Return (X, Y) of the center of cell containing provided text 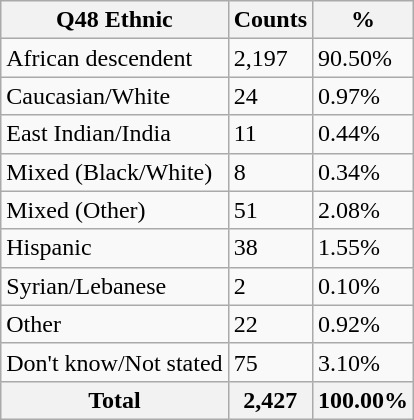
3.10% (364, 362)
Total (114, 400)
38 (270, 248)
African descendent (114, 58)
1.55% (364, 248)
East Indian/India (114, 134)
24 (270, 96)
0.44% (364, 134)
Mixed (Other) (114, 210)
2 (270, 286)
0.92% (364, 324)
2,197 (270, 58)
100.00% (364, 400)
11 (270, 134)
Counts (270, 20)
2,427 (270, 400)
0.10% (364, 286)
2.08% (364, 210)
Q48 Ethnic (114, 20)
22 (270, 324)
90.50% (364, 58)
Other (114, 324)
Hispanic (114, 248)
% (364, 20)
8 (270, 172)
0.97% (364, 96)
Syrian/Lebanese (114, 286)
Don't know/Not stated (114, 362)
Mixed (Black/White) (114, 172)
75 (270, 362)
0.34% (364, 172)
51 (270, 210)
Caucasian/White (114, 96)
